Return [X, Y] of the center of cell containing provided text 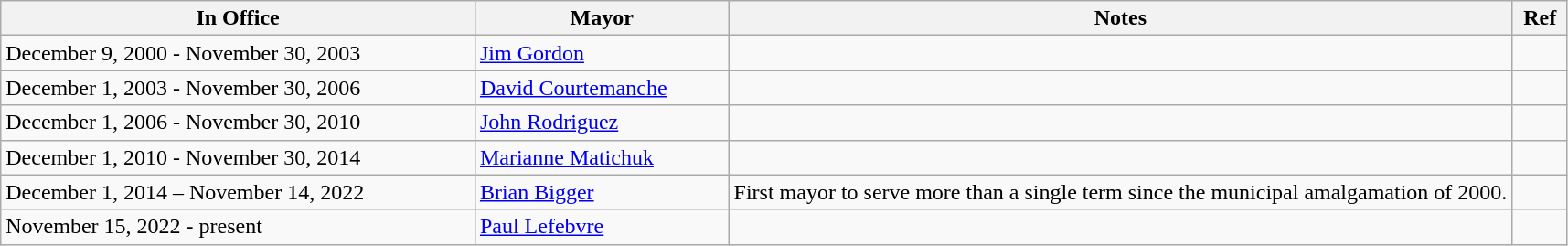
Ref [1540, 18]
November 15, 2022 - present [238, 227]
Mayor [602, 18]
Jim Gordon [602, 53]
December 1, 2010 - November 30, 2014 [238, 157]
Paul Lefebvre [602, 227]
Marianne Matichuk [602, 157]
December 9, 2000 - November 30, 2003 [238, 53]
David Courtemanche [602, 88]
December 1, 2006 - November 30, 2010 [238, 123]
In Office [238, 18]
First mayor to serve more than a single term since the municipal amalgamation of 2000. [1121, 192]
December 1, 2003 - November 30, 2006 [238, 88]
John Rodriguez [602, 123]
December 1, 2014 – November 14, 2022 [238, 192]
Notes [1121, 18]
Brian Bigger [602, 192]
